Find where the given text appears and provide that cell's center as (X, Y) coordinate. 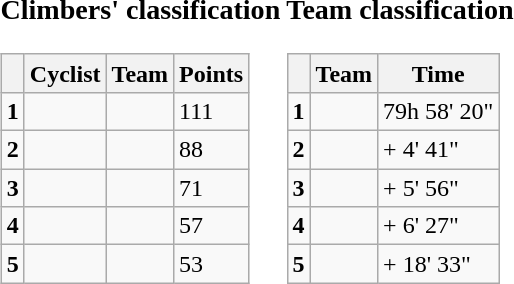
+ 4' 41" (438, 150)
Cyclist (65, 73)
+ 5' 56" (438, 188)
Points (212, 73)
+ 18' 33" (438, 264)
79h 58' 20" (438, 111)
71 (212, 188)
57 (212, 226)
88 (212, 150)
Time (438, 73)
+ 6' 27" (438, 226)
53 (212, 264)
111 (212, 111)
